Return the [X, Y] coordinate for the center point of the cell that contains the specified text.  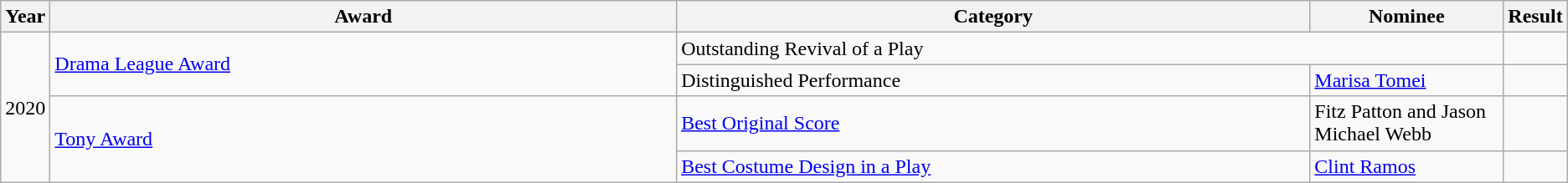
Best Costume Design in a Play [993, 166]
Fitz Patton and Jason Michael Webb [1407, 124]
Outstanding Revival of a Play [1091, 48]
Best Original Score [993, 124]
Category [993, 17]
Year [25, 17]
Award [364, 17]
Result [1535, 17]
Nominee [1407, 17]
Marisa Tomei [1407, 80]
Clint Ramos [1407, 166]
Tony Award [364, 139]
Drama League Award [364, 64]
Distinguished Performance [993, 80]
2020 [25, 107]
